From the cell containing the given text, extract its center point as (X, Y) coordinate. 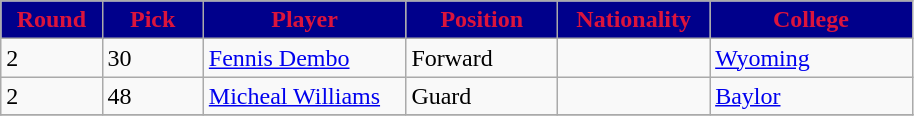
Nationality (634, 20)
Fennis Dembo (304, 58)
48 (152, 96)
Position (482, 20)
Micheal Williams (304, 96)
Pick (152, 20)
Player (304, 20)
30 (152, 58)
Baylor (812, 96)
Guard (482, 96)
College (812, 20)
Forward (482, 58)
Round (52, 20)
Wyoming (812, 58)
